Scan for the cell matching the given text and deliver its (X, Y) coordinate at center. 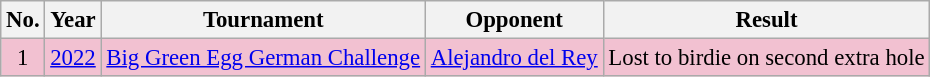
Lost to birdie on second extra hole (766, 58)
Year (73, 20)
1 (23, 58)
2022 (73, 58)
Big Green Egg German Challenge (263, 58)
No. (23, 20)
Result (766, 20)
Tournament (263, 20)
Alejandro del Rey (514, 58)
Opponent (514, 20)
